Find where the given text appears and provide that cell's center as (x, y) coordinate. 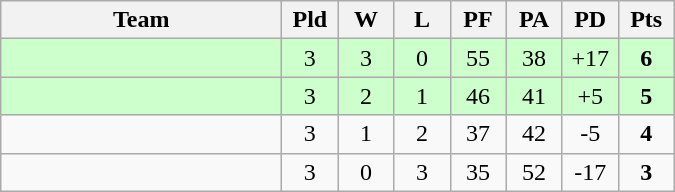
46 (478, 96)
52 (534, 172)
42 (534, 134)
6 (646, 58)
38 (534, 58)
Team (142, 20)
+5 (590, 96)
5 (646, 96)
-17 (590, 172)
PA (534, 20)
4 (646, 134)
41 (534, 96)
PD (590, 20)
PF (478, 20)
L (422, 20)
Pts (646, 20)
W (366, 20)
+17 (590, 58)
-5 (590, 134)
55 (478, 58)
37 (478, 134)
Pld (310, 20)
35 (478, 172)
